Return the [x, y] coordinate for the center point of the cell that contains the specified text.  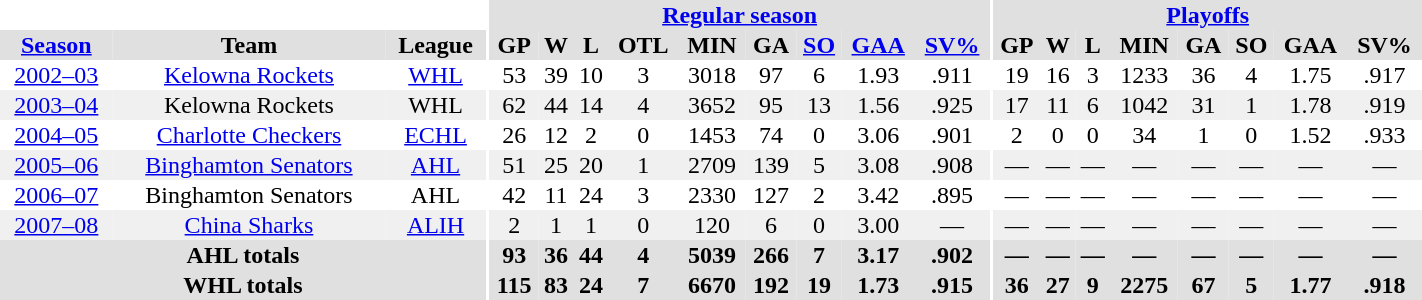
42 [514, 195]
2004–05 [56, 135]
20 [592, 165]
139 [772, 165]
120 [712, 225]
16 [1058, 75]
3.17 [878, 255]
3.42 [878, 195]
2275 [1144, 285]
1.93 [878, 75]
3.06 [878, 135]
Regular season [740, 15]
1.78 [1310, 105]
115 [514, 285]
Playoffs [1208, 15]
OTL [643, 45]
266 [772, 255]
13 [818, 105]
53 [514, 75]
.933 [1384, 135]
3.00 [878, 225]
3018 [712, 75]
.911 [952, 75]
ALIH [436, 225]
Team [250, 45]
1.73 [878, 285]
.902 [952, 255]
127 [772, 195]
.925 [952, 105]
95 [772, 105]
.918 [1384, 285]
2330 [712, 195]
93 [514, 255]
74 [772, 135]
.915 [952, 285]
1042 [1144, 105]
WHL totals [243, 285]
China Sharks [250, 225]
2709 [712, 165]
5039 [712, 255]
9 [1092, 285]
2005–06 [56, 165]
12 [556, 135]
10 [592, 75]
6670 [712, 285]
1.77 [1310, 285]
3.08 [878, 165]
.917 [1384, 75]
67 [1204, 285]
ECHL [436, 135]
51 [514, 165]
1233 [1144, 75]
17 [1016, 105]
2007–08 [56, 225]
31 [1204, 105]
1.75 [1310, 75]
Season [56, 45]
3652 [712, 105]
AHL totals [243, 255]
27 [1058, 285]
.895 [952, 195]
26 [514, 135]
1.52 [1310, 135]
.919 [1384, 105]
1.56 [878, 105]
2003–04 [56, 105]
1453 [712, 135]
62 [514, 105]
83 [556, 285]
Charlotte Checkers [250, 135]
192 [772, 285]
14 [592, 105]
.908 [952, 165]
25 [556, 165]
.901 [952, 135]
39 [556, 75]
2006–07 [56, 195]
97 [772, 75]
2002–03 [56, 75]
34 [1144, 135]
League [436, 45]
